Extract the [X, Y] coordinate from the center of the cell holding the provided text.  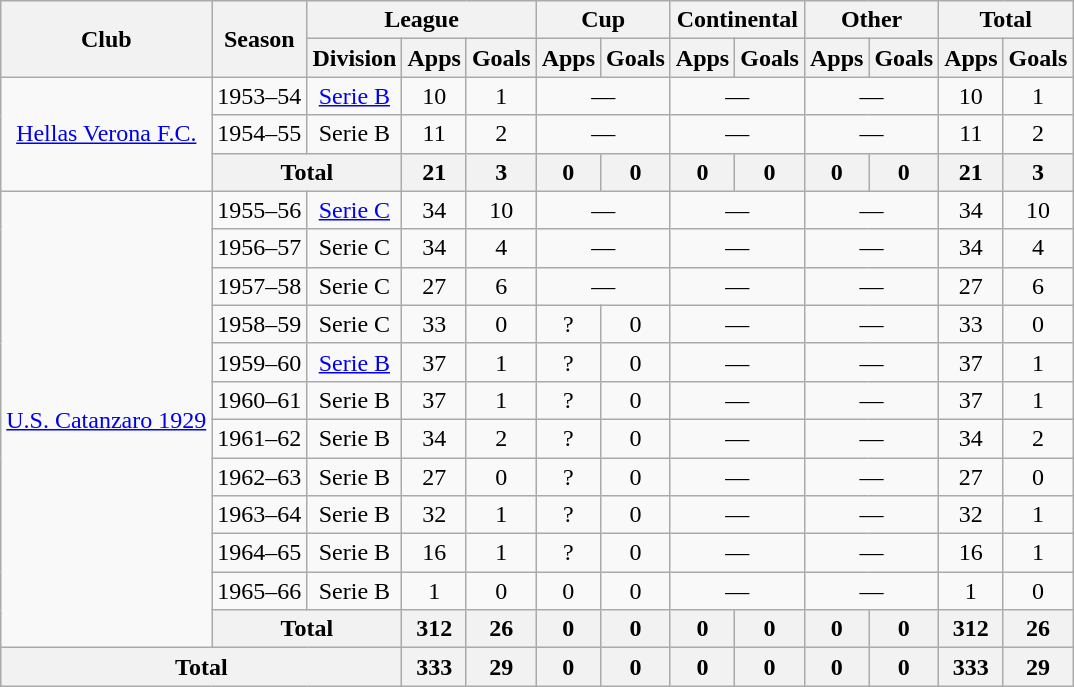
1953–54 [260, 96]
1962–63 [260, 477]
1954–55 [260, 134]
1955–56 [260, 210]
Season [260, 39]
U.S. Catanzaro 1929 [106, 420]
Hellas Verona F.C. [106, 134]
Other [871, 20]
1959–60 [260, 362]
1963–64 [260, 515]
Cup [603, 20]
Continental [737, 20]
Division [354, 58]
1957–58 [260, 286]
Club [106, 39]
League [422, 20]
1956–57 [260, 248]
1958–59 [260, 324]
1961–62 [260, 438]
1965–66 [260, 591]
1964–65 [260, 553]
1960–61 [260, 400]
